Find where the given text appears and provide that cell's center as [X, Y] coordinate. 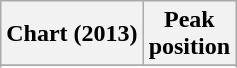
Peakposition [189, 34]
Chart (2013) [72, 34]
